Find where the given text appears and provide that cell's center as (X, Y) coordinate. 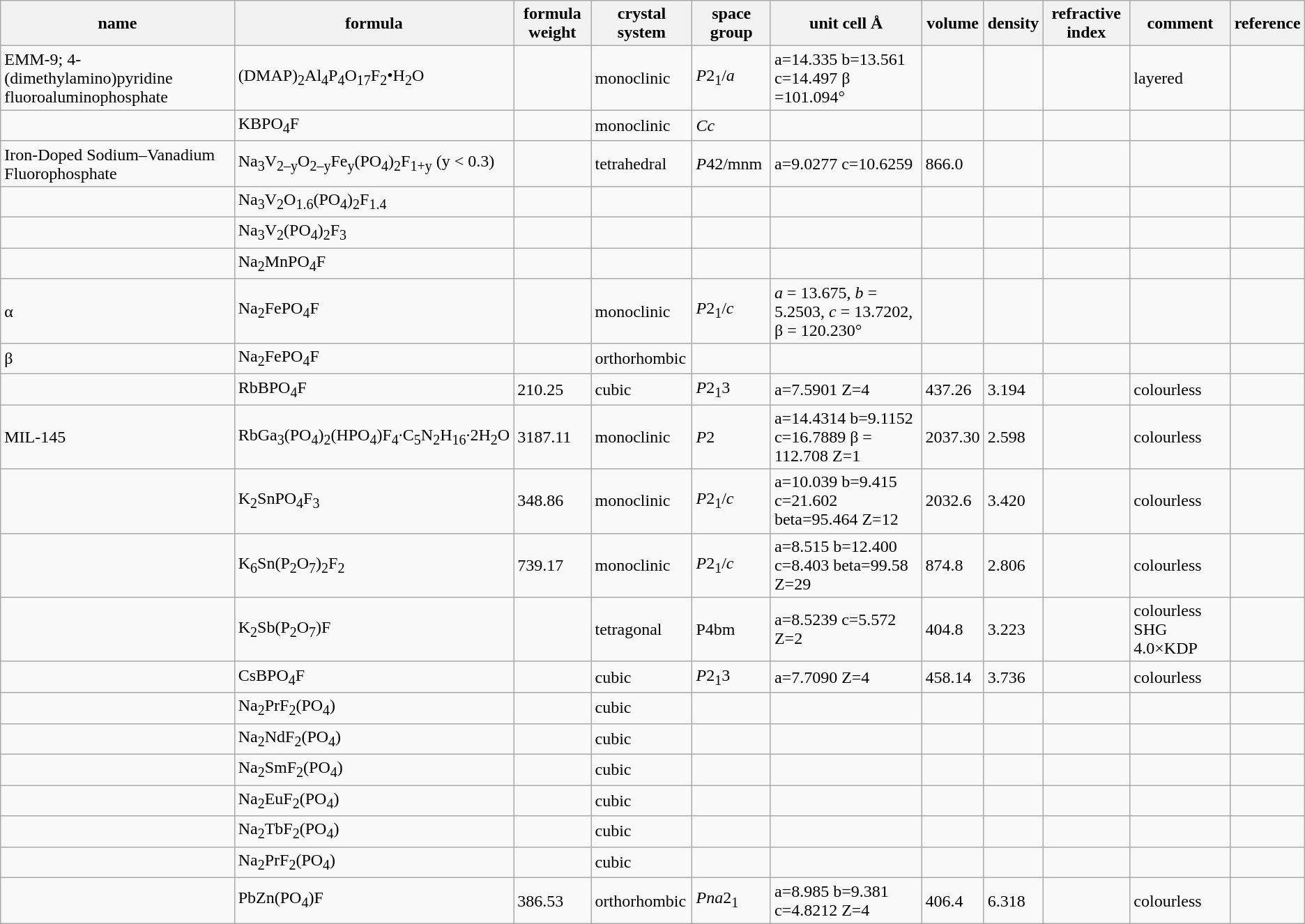
β (117, 358)
404.8 (952, 629)
2.806 (1013, 565)
layered (1180, 78)
P21/a (731, 78)
437.26 (952, 390)
volume (952, 24)
CsBPO4F (374, 677)
Pna21 (731, 900)
P42/mnm (731, 163)
3.736 (1013, 677)
RbGa3(PO4)2(HPO4)F4·C5N2H16·2H2O (374, 437)
Na2TbF2(PO4) (374, 831)
density (1013, 24)
386.53 (552, 900)
2037.30 (952, 437)
MIL-145 (117, 437)
name (117, 24)
6.318 (1013, 900)
458.14 (952, 677)
210.25 (552, 390)
Cc (731, 125)
2.598 (1013, 437)
739.17 (552, 565)
formula (374, 24)
a=10.039 b=9.415 c=21.602 beta=95.464 Z=12 (846, 501)
tetragonal (641, 629)
3.223 (1013, 629)
a=8.5239 c=5.572 Z=2 (846, 629)
a=7.5901 Z=4 (846, 390)
PbZn(PO4)F (374, 900)
Na2SmF2(PO4) (374, 769)
a=8.985 b=9.381 c=4.8212 Z=4 (846, 900)
space group (731, 24)
Na3V2O1.6(PO4)2F1.4 (374, 201)
Na2MnPO4F (374, 263)
2032.6 (952, 501)
EMM-9; 4-(dimethylamino)pyridine fluoroaluminophosphate (117, 78)
a=9.0277 c=10.6259 (846, 163)
crystal system (641, 24)
KBPO4F (374, 125)
K2Sb(P2O7)F (374, 629)
unit cell Å (846, 24)
colourless SHG 4.0×KDP (1180, 629)
a=14.4314 b=9.1152 c=16.7889 β = 112.708 Z=1 (846, 437)
Na3V2–yO2–yFey(PO4)2F1+y (y < 0.3) (374, 163)
Na2EuF2(PO4) (374, 801)
a=7.7090 Z=4 (846, 677)
K6Sn(P2O7)2F2 (374, 565)
K2SnPO4F3 (374, 501)
refractive index (1086, 24)
Na3V2(PO4)2F3 (374, 233)
Na2NdF2(PO4) (374, 739)
348.86 (552, 501)
α (117, 311)
P2 (731, 437)
Iron-Doped Sodium–Vanadium Fluorophosphate (117, 163)
3187.11 (552, 437)
(DMAP)2Al4P4O17F2•H2O (374, 78)
874.8 (952, 565)
3.194 (1013, 390)
a = 13.675, b = 5.2503, c = 13.7202, β = 120.230° (846, 311)
a=8.515 b=12.400 c=8.403 beta=99.58 Z=29 (846, 565)
reference (1267, 24)
a=14.335 b=13.561 c=14.497 β =101.094° (846, 78)
3.420 (1013, 501)
P4bm (731, 629)
406.4 (952, 900)
866.0 (952, 163)
tetrahedral (641, 163)
RbBPO4F (374, 390)
comment (1180, 24)
formula weight (552, 24)
